Capture the cell that displays the provided text and extract its [x, y] central coordinate. 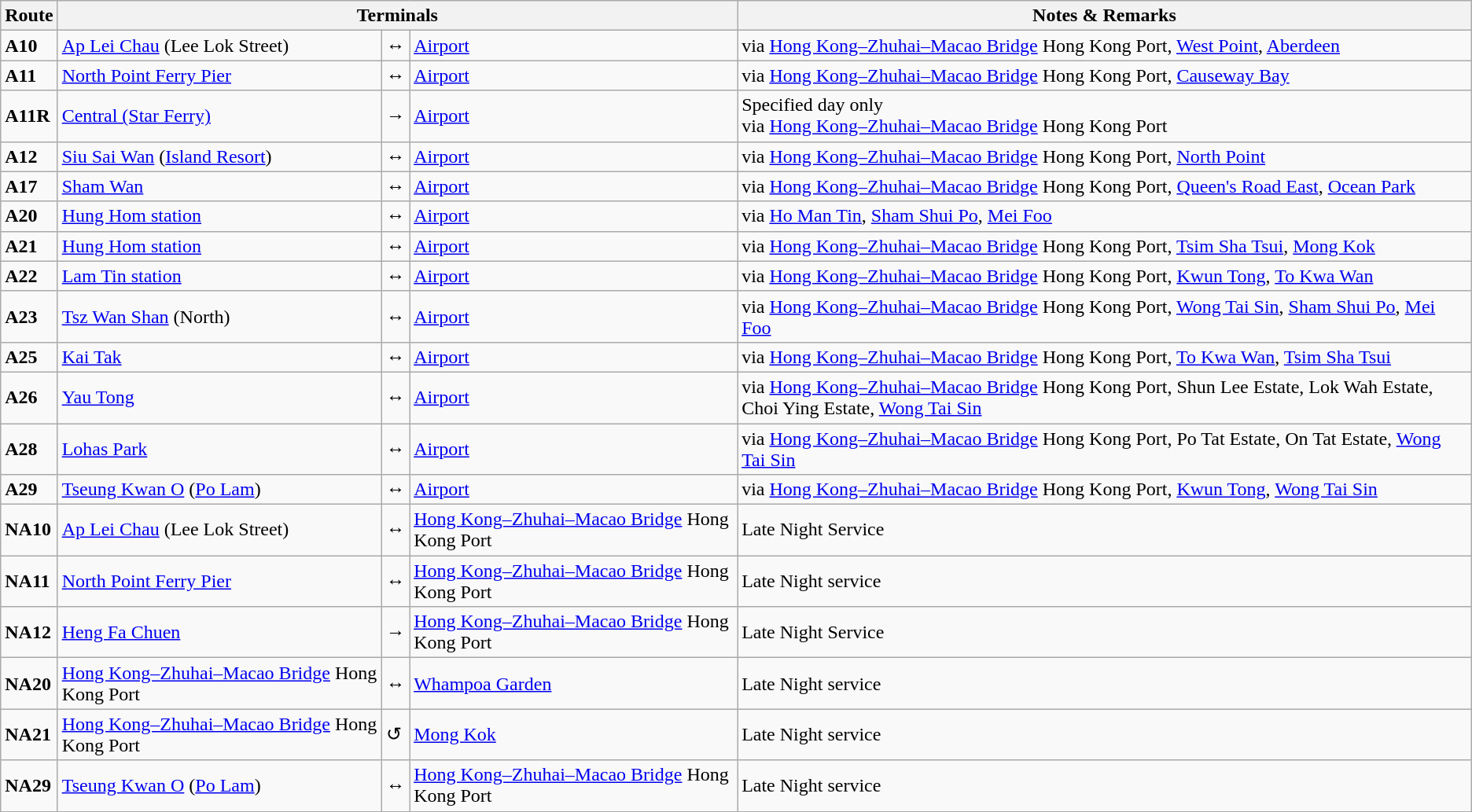
Heng Fa Chuen [219, 632]
Tsz Wan Shan (North) [219, 316]
via Hong Kong–Zhuhai–Macao Bridge Hong Kong Port, North Point [1105, 156]
via Hong Kong–Zhuhai–Macao Bridge Hong Kong Port, West Point, Aberdeen [1105, 46]
A11 [29, 75]
A29 [29, 490]
A12 [29, 156]
via Hong Kong–Zhuhai–Macao Bridge Hong Kong Port, Causeway Bay [1105, 75]
NA10 [29, 530]
A20 [29, 216]
Lam Tin station [219, 276]
NA11 [29, 582]
A28 [29, 448]
A21 [29, 246]
via Hong Kong–Zhuhai–Macao Bridge Hong Kong Port, Kwun Tong, Wong Tai Sin [1105, 490]
via Hong Kong–Zhuhai–Macao Bridge Hong Kong Port, Tsim Sha Tsui, Mong Kok [1105, 246]
via Hong Kong–Zhuhai–Macao Bridge Hong Kong Port, Wong Tai Sin, Sham Shui Po, Mei Foo [1105, 316]
A11R [29, 116]
Whampoa Garden [574, 684]
A22 [29, 276]
A26 [29, 398]
via Hong Kong–Zhuhai–Macao Bridge Hong Kong Port, To Kwa Wan, Tsim Sha Tsui [1105, 357]
Specified day only via Hong Kong–Zhuhai–Macao Bridge Hong Kong Port [1105, 116]
NA12 [29, 632]
NA29 [29, 786]
Route [29, 16]
Sham Wan [219, 186]
NA21 [29, 734]
via Hong Kong–Zhuhai–Macao Bridge Hong Kong Port, Shun Lee Estate, Lok Wah Estate, Choi Ying Estate, Wong Tai Sin [1105, 398]
via Hong Kong–Zhuhai–Macao Bridge Hong Kong Port, Kwun Tong, To Kwa Wan [1105, 276]
A10 [29, 46]
via Hong Kong–Zhuhai–Macao Bridge Hong Kong Port, Queen's Road East, Ocean Park [1105, 186]
via Ho Man Tin, Sham Shui Po, Mei Foo [1105, 216]
A25 [29, 357]
Kai Tak [219, 357]
Notes & Remarks [1105, 16]
NA20 [29, 684]
Terminals [397, 16]
Mong Kok [574, 734]
A23 [29, 316]
Yau Tong [219, 398]
Lohas Park [219, 448]
A17 [29, 186]
via Hong Kong–Zhuhai–Macao Bridge Hong Kong Port, Po Tat Estate, On Tat Estate, Wong Tai Sin [1105, 448]
↺ [396, 734]
Central (Star Ferry) [219, 116]
Siu Sai Wan (Island Resort) [219, 156]
